Identify which cell holds the provided text, then report its (X, Y) central coordinate. 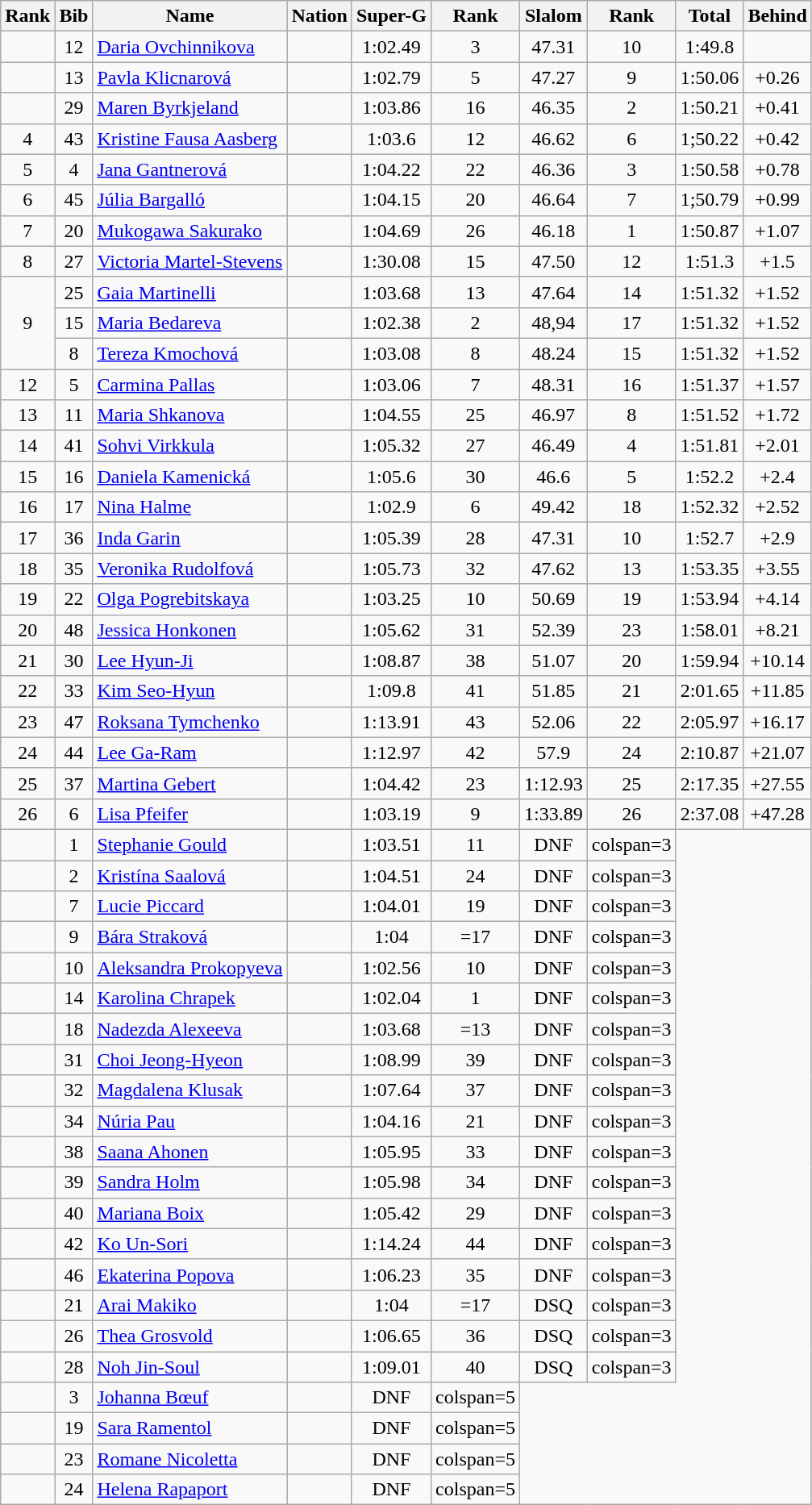
+0.41 (777, 108)
1:04.51 (391, 875)
1:07.64 (391, 1090)
46.35 (553, 108)
Nadezda Alexeeva (190, 1029)
47.50 (553, 261)
1:03.25 (391, 599)
47.64 (553, 292)
Super-G (391, 16)
=13 (476, 1029)
Johanna Bœuf (190, 1398)
Kim Seo-Hyun (190, 691)
1:52.7 (710, 538)
1:02.04 (391, 998)
1:53.94 (710, 599)
2:05.97 (710, 722)
1:51.81 (710, 446)
1:05.39 (391, 538)
+47.28 (777, 814)
48.31 (553, 385)
1:03.06 (391, 385)
1:02.79 (391, 77)
1:49.8 (710, 47)
1:50.87 (710, 231)
Arai Makiko (190, 1305)
1:06.65 (391, 1336)
1:05.95 (391, 1152)
47.27 (553, 77)
48 (74, 630)
Bára Straková (190, 937)
1:12.97 (391, 752)
1:09.8 (391, 691)
1:50.21 (710, 108)
1:51.37 (710, 385)
Daria Ovchinnikova (190, 47)
1:50.06 (710, 77)
Daniela Kamenická (190, 477)
+2.4 (777, 477)
Maria Shkanova (190, 415)
51.07 (553, 661)
+1.07 (777, 231)
1:08.99 (391, 1060)
1:33.89 (553, 814)
Name (190, 16)
2:17.35 (710, 783)
1:02.56 (391, 968)
Núria Pau (190, 1121)
1:04.55 (391, 415)
+0.99 (777, 200)
1:04.22 (391, 169)
Choi Jeong-Hyeon (190, 1060)
1:08.87 (391, 661)
Nina Halme (190, 507)
Helena Rapaport (190, 1490)
+11.85 (777, 691)
Lee Ga-Ram (190, 752)
1:59.94 (710, 661)
1:05.6 (391, 477)
+8.21 (777, 630)
+4.14 (777, 599)
Júlia Bargalló (190, 200)
+27.55 (777, 783)
Pavla Klicnarová (190, 77)
Slalom (553, 16)
1:30.08 (391, 261)
1:05.62 (391, 630)
1:03.19 (391, 814)
52.39 (553, 630)
46.49 (553, 446)
57.9 (553, 752)
1:52.2 (710, 477)
Maren Byrkjeland (190, 108)
Lucie Piccard (190, 907)
52.06 (553, 722)
+1.72 (777, 415)
Jessica Honkonen (190, 630)
46.6 (553, 477)
Gaia Martinelli (190, 292)
Lee Hyun-Ji (190, 661)
46.62 (553, 139)
46.36 (553, 169)
+1.5 (777, 261)
1:52.32 (710, 507)
Sara Ramentol (190, 1428)
+16.17 (777, 722)
2:01.65 (710, 691)
2:37.08 (710, 814)
Tereza Kmochová (190, 353)
+3.55 (777, 569)
Martina Gebert (190, 783)
51.85 (553, 691)
Bib (74, 16)
50.69 (553, 599)
Stephanie Gould (190, 844)
1:58.01 (710, 630)
48.24 (553, 353)
Sandra Holm (190, 1182)
Ekaterina Popova (190, 1274)
1:03.51 (391, 844)
Olga Pogrebitskaya (190, 599)
1:05.98 (391, 1182)
Saana Ahonen (190, 1152)
49.42 (553, 507)
47 (74, 722)
Behind (777, 16)
1:09.01 (391, 1367)
Maria Bedareva (190, 323)
Nation (319, 16)
Carmina Pallas (190, 385)
47.62 (553, 569)
+0.78 (777, 169)
Lisa Pfeifer (190, 814)
46.97 (553, 415)
1:50.58 (710, 169)
Kristína Saalová (190, 875)
+0.42 (777, 139)
Veronika Rudolfová (190, 569)
+2.01 (777, 446)
1:05.73 (391, 569)
Kristine Fausa Aasberg (190, 139)
1:03.08 (391, 353)
1:04.69 (391, 231)
Total (710, 16)
Sohvi Virkkula (190, 446)
Thea Grosvold (190, 1336)
1:12.93 (553, 783)
1:06.23 (391, 1274)
Roksana Tymchenko (190, 722)
1:03.6 (391, 139)
1:04.16 (391, 1121)
1:04.42 (391, 783)
Ko Un-Sori (190, 1244)
46.18 (553, 231)
Inda Garin (190, 538)
1;50.79 (710, 200)
46.64 (553, 200)
2:10.87 (710, 752)
+2.9 (777, 538)
Karolina Chrapek (190, 998)
1:04.15 (391, 200)
46 (74, 1274)
1:13.91 (391, 722)
+1.57 (777, 385)
1:53.35 (710, 569)
1:05.42 (391, 1213)
1:14.24 (391, 1244)
1:03.86 (391, 108)
Aleksandra Prokopyeva (190, 968)
1;50.22 (710, 139)
+10.14 (777, 661)
+0.26 (777, 77)
1:04.01 (391, 907)
1:05.32 (391, 446)
48,94 (553, 323)
Mukogawa Sakurako (190, 231)
+2.52 (777, 507)
45 (74, 200)
Victoria Martel-Stevens (190, 261)
1:51.3 (710, 261)
1:02.9 (391, 507)
Romane Nicoletta (190, 1459)
1:51.52 (710, 415)
Mariana Boix (190, 1213)
+21.07 (777, 752)
1:02.38 (391, 323)
1:02.49 (391, 47)
Magdalena Klusak (190, 1090)
Noh Jin-Soul (190, 1367)
Jana Gantnerová (190, 169)
